Extract the (X, Y) coordinate from the center of the cell holding the provided text.  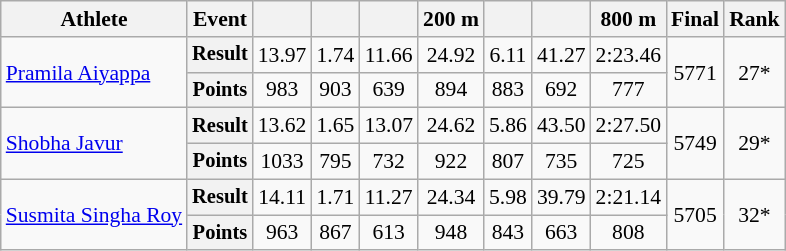
5.98 (508, 197)
725 (628, 162)
200 m (451, 19)
Event (220, 19)
1.74 (335, 55)
963 (282, 233)
13.62 (282, 126)
843 (508, 233)
5749 (695, 144)
24.92 (451, 55)
808 (628, 233)
5771 (695, 72)
2:23.46 (628, 55)
27* (754, 72)
5705 (695, 214)
24.62 (451, 126)
735 (562, 162)
692 (562, 90)
800 m (628, 19)
777 (628, 90)
43.50 (562, 126)
1.71 (335, 197)
6.11 (508, 55)
732 (388, 162)
2:27.50 (628, 126)
Final (695, 19)
1033 (282, 162)
1.65 (335, 126)
807 (508, 162)
32* (754, 214)
13.07 (388, 126)
Susmita Singha Roy (94, 214)
894 (451, 90)
13.97 (282, 55)
Athlete (94, 19)
663 (562, 233)
639 (388, 90)
883 (508, 90)
795 (335, 162)
Shobha Javur (94, 144)
41.27 (562, 55)
11.66 (388, 55)
11.27 (388, 197)
2:21.14 (628, 197)
29* (754, 144)
983 (282, 90)
903 (335, 90)
922 (451, 162)
867 (335, 233)
14.11 (282, 197)
Rank (754, 19)
Pramila Aiyappa (94, 72)
5.86 (508, 126)
39.79 (562, 197)
948 (451, 233)
613 (388, 233)
24.34 (451, 197)
